Locate the cell with the specified text and output its [X, Y] center coordinate. 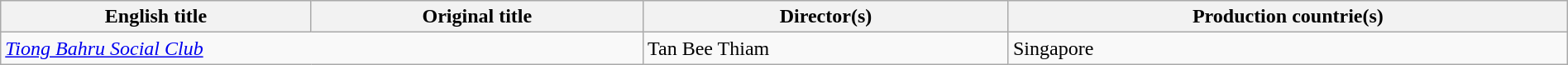
Tan Bee Thiam [826, 48]
Singapore [1288, 48]
Original title [476, 17]
Tiong Bahru Social Club [323, 48]
Director(s) [826, 17]
English title [155, 17]
Production countrie(s) [1288, 17]
